Return the (X, Y) coordinate for the center point of the cell that contains the specified text.  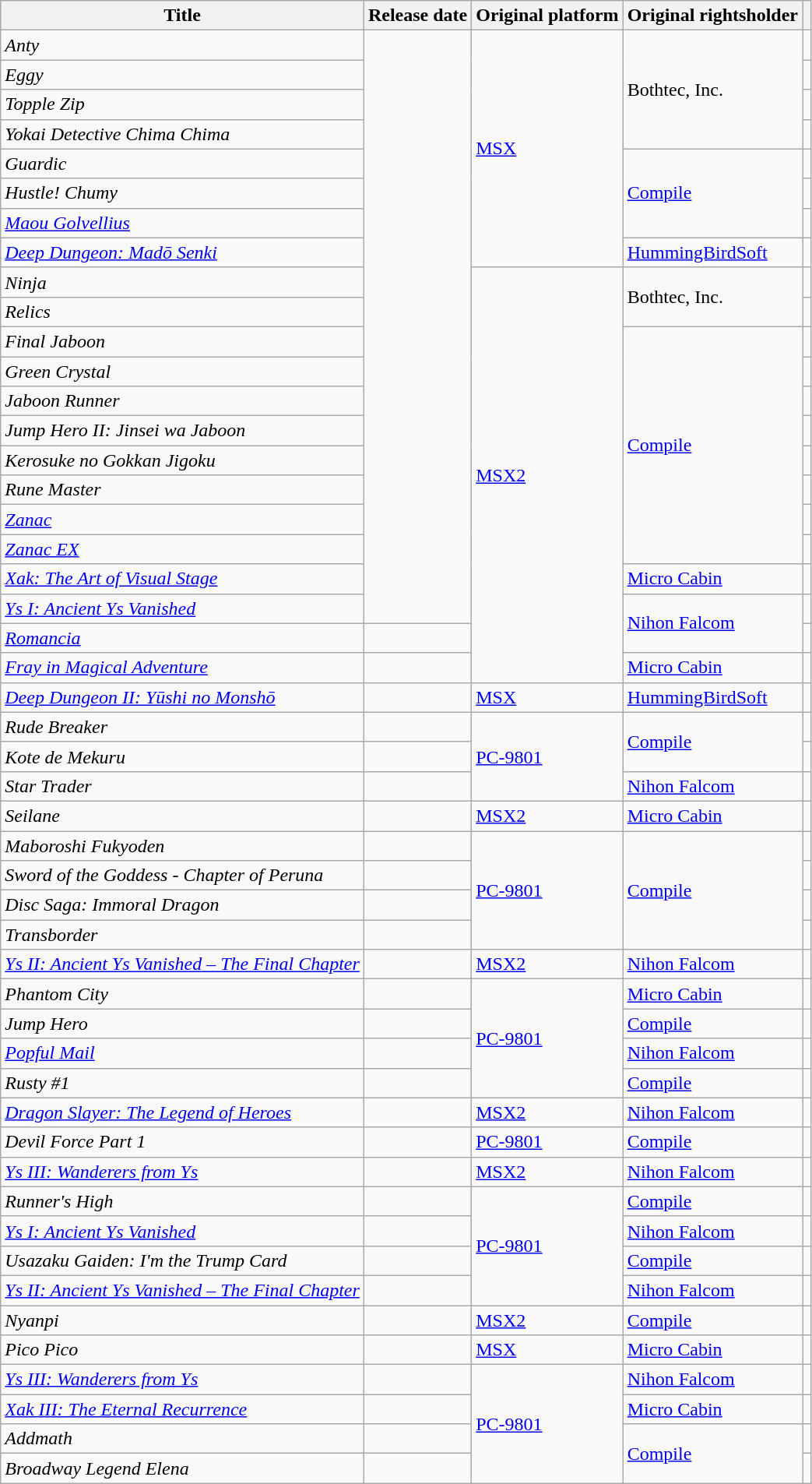
Original platform (547, 16)
Zanac (182, 520)
Xak: The Art of Visual Stage (182, 579)
Popful Mail (182, 1053)
Usazaku Gaiden: I'm the Trump Card (182, 1260)
Ninja (182, 282)
Final Jaboon (182, 341)
Nyanpi (182, 1320)
Zanac EX (182, 549)
Runner's High (182, 1201)
Star Trader (182, 786)
Sword of the Goddess - Chapter of Peruna (182, 876)
Guardic (182, 164)
Release date (417, 16)
Rude Breaker (182, 727)
Relics (182, 312)
Title (182, 16)
Xak III: The Eternal Recurrence (182, 1409)
Phantom City (182, 994)
Devil Force Part 1 (182, 1142)
Kerosuke no Gokkan Jigoku (182, 460)
Romancia (182, 638)
Transborder (182, 935)
Eggy (182, 75)
Deep Dungeon II: Yūshi no Monshō (182, 697)
Seilane (182, 816)
Broadway Legend Elena (182, 1468)
Maboroshi Fukyoden (182, 845)
Jump Hero II: Jinsei wa Jaboon (182, 431)
Rusty #1 (182, 1083)
Jaboon Runner (182, 401)
Disc Saga: Immoral Dragon (182, 905)
Anty (182, 45)
Dragon Slayer: The Legend of Heroes (182, 1112)
Hustle! Chumy (182, 193)
Jump Hero (182, 1024)
Yokai Detective Chima Chima (182, 134)
Deep Dungeon: Madō Senki (182, 252)
Fray in Magical Adventure (182, 668)
Maou Golvellius (182, 223)
Green Crystal (182, 372)
Kote de Mekuru (182, 756)
Topple Zip (182, 104)
Pico Pico (182, 1350)
Rune Master (182, 490)
Addmath (182, 1439)
Original rightsholder (712, 16)
